For the text-containing cell, return its midpoint in (X, Y) coordinate format. 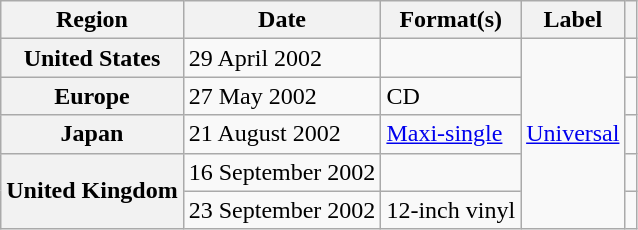
Label (573, 20)
27 May 2002 (282, 96)
12-inch vinyl (451, 210)
United States (92, 58)
Format(s) (451, 20)
Maxi-single (451, 134)
Region (92, 20)
United Kingdom (92, 191)
CD (451, 96)
23 September 2002 (282, 210)
Japan (92, 134)
16 September 2002 (282, 172)
21 August 2002 (282, 134)
Universal (573, 134)
Europe (92, 96)
Date (282, 20)
29 April 2002 (282, 58)
